From the cell containing the given text, extract its center point as [x, y] coordinate. 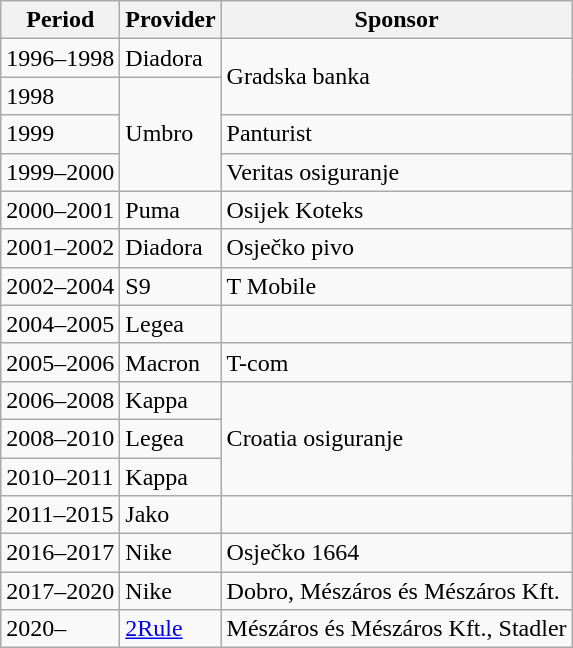
Jako [170, 515]
2020– [60, 629]
1996–1998 [60, 58]
1999–2000 [60, 172]
2006–2008 [60, 400]
1999 [60, 134]
T Mobile [396, 286]
Veritas osiguranje [396, 172]
Osijek Koteks [396, 210]
T-com [396, 362]
Puma [170, 210]
2000–2001 [60, 210]
2005–2006 [60, 362]
2017–2020 [60, 591]
Macron [170, 362]
Provider [170, 20]
2011–2015 [60, 515]
Period [60, 20]
2004–2005 [60, 324]
Osječko pivo [396, 248]
Mészáros és Mészáros Kft., Stadler [396, 629]
Croatia osiguranje [396, 438]
2002–2004 [60, 286]
1998 [60, 96]
2010–2011 [60, 477]
2Rule [170, 629]
Gradska banka [396, 77]
S9 [170, 286]
Panturist [396, 134]
2008–2010 [60, 438]
Dobro, Mészáros és Mészáros Kft. [396, 591]
2001–2002 [60, 248]
Sponsor [396, 20]
2016–2017 [60, 553]
Osječko 1664 [396, 553]
Umbro [170, 134]
